Find where the given text appears and provide that cell's center as [X, Y] coordinate. 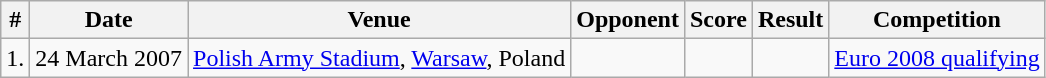
Polish Army Stadium, Warsaw, Poland [380, 58]
# [16, 20]
24 March 2007 [109, 58]
1. [16, 58]
Competition [937, 20]
Date [109, 20]
Venue [380, 20]
Opponent [628, 20]
Score [718, 20]
Result [790, 20]
Euro 2008 qualifying [937, 58]
